Identify which cell holds the provided text, then report its [X, Y] central coordinate. 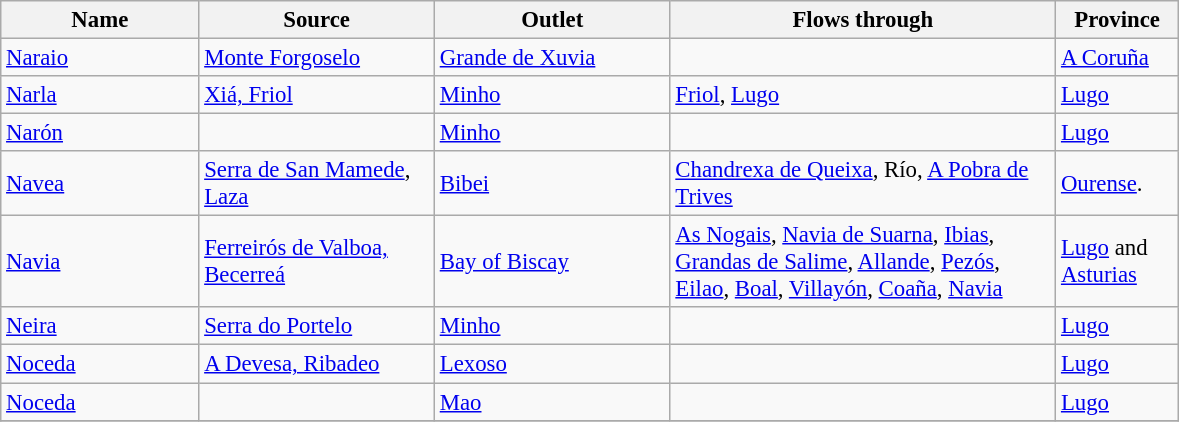
Narla [100, 95]
Mao [552, 402]
Xiá, Friol [317, 95]
Serra de San Mamede, Laza [317, 184]
Ourense. [1118, 184]
Chandrexa de Queixa, Río, A Pobra de Trives [863, 184]
Flows through [863, 20]
A Devesa, Ribadeo [317, 364]
Navea [100, 184]
Name [100, 20]
A Coruña [1118, 58]
Navia [100, 262]
Narón [100, 133]
Province [1118, 20]
Ferreirós de Valboa, Becerreá [317, 262]
Monte Forgoselo [317, 58]
Lugo and Asturias [1118, 262]
Bibei [552, 184]
Outlet [552, 20]
Friol, Lugo [863, 95]
Naraio [100, 58]
Neira [100, 327]
Source [317, 20]
Serra do Portelo [317, 327]
Grande de Xuvia [552, 58]
Bay of Biscay [552, 262]
As Nogais, Navia de Suarna, Ibias, Grandas de Salime, Allande, Pezós, Eilao, Boal, Villayón, Coaña, Navia [863, 262]
Lexoso [552, 364]
